Return the [X, Y] coordinate for the center point of the cell that contains the specified text.  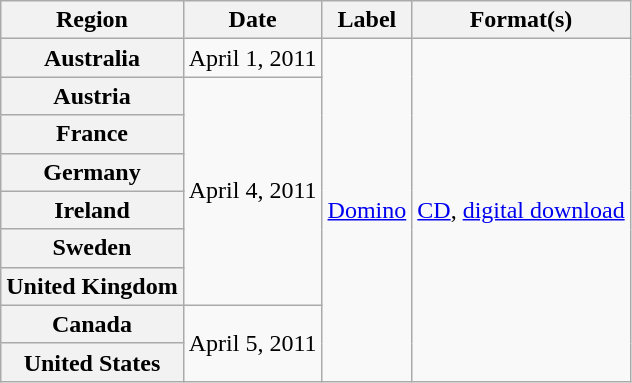
April 4, 2011 [252, 191]
United Kingdom [92, 286]
Canada [92, 324]
Sweden [92, 248]
Label [367, 20]
Region [92, 20]
CD, digital download [521, 210]
April 5, 2011 [252, 343]
France [92, 134]
Austria [92, 96]
Format(s) [521, 20]
Australia [92, 58]
Germany [92, 172]
April 1, 2011 [252, 58]
Date [252, 20]
United States [92, 362]
Domino [367, 210]
Ireland [92, 210]
